Find where the given text appears and provide that cell's center as [X, Y] coordinate. 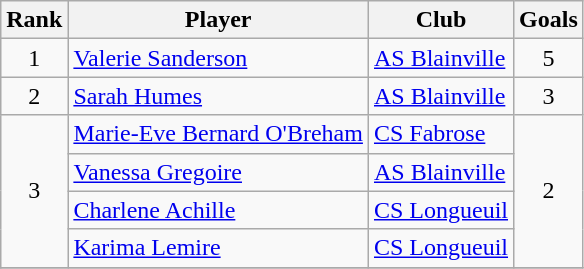
5 [549, 58]
Club [440, 20]
Player [218, 20]
Charlene Achille [218, 210]
Vanessa Gregoire [218, 172]
Marie-Eve Bernard O'Breham [218, 134]
Sarah Humes [218, 96]
1 [34, 58]
CS Fabrose [440, 134]
Rank [34, 20]
Valerie Sanderson [218, 58]
Karima Lemire [218, 248]
Goals [549, 20]
